Determine the (x, y) coordinate at the center of the cell enclosing the given text.  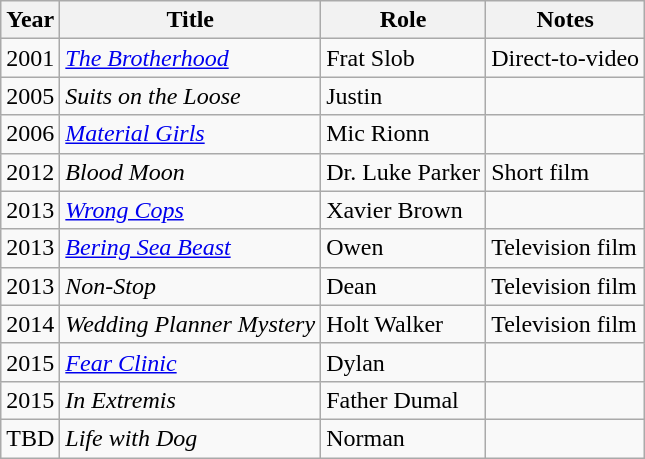
Notes (566, 20)
2014 (30, 324)
Dean (404, 286)
Justin (404, 96)
Direct-to-video (566, 58)
Blood Moon (190, 172)
Title (190, 20)
Non-Stop (190, 286)
Mic Rionn (404, 134)
2012 (30, 172)
Frat Slob (404, 58)
2006 (30, 134)
Life with Dog (190, 438)
Dr. Luke Parker (404, 172)
Short film (566, 172)
2005 (30, 96)
Father Dumal (404, 400)
Bering Sea Beast (190, 248)
Role (404, 20)
Wrong Cops (190, 210)
Xavier Brown (404, 210)
Owen (404, 248)
2001 (30, 58)
Wedding Planner Mystery (190, 324)
Dylan (404, 362)
Material Girls (190, 134)
Norman (404, 438)
The Brotherhood (190, 58)
Year (30, 20)
Suits on the Loose (190, 96)
Fear Clinic (190, 362)
TBD (30, 438)
Holt Walker (404, 324)
In Extremis (190, 400)
